Locate the cell with the specified text and output its [x, y] center coordinate. 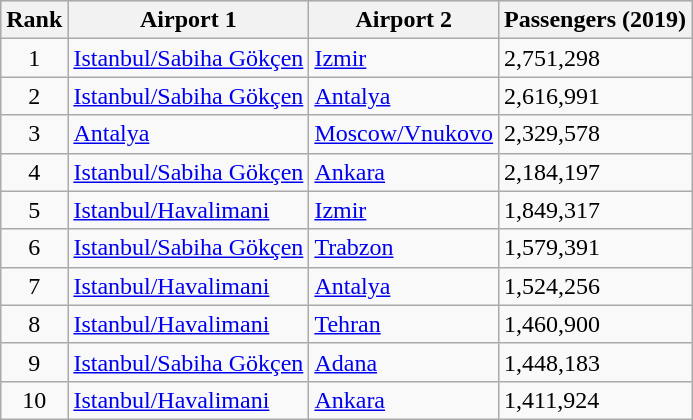
Rank [34, 20]
1,411,924 [596, 400]
2,751,298 [596, 58]
1 [34, 58]
3 [34, 134]
1,460,900 [596, 324]
6 [34, 248]
Moscow/Vnukovo [404, 134]
Passengers (2019) [596, 20]
2,329,578 [596, 134]
Adana [404, 362]
1,524,256 [596, 286]
10 [34, 400]
9 [34, 362]
Tehran [404, 324]
7 [34, 286]
Airport 1 [188, 20]
5 [34, 210]
1,579,391 [596, 248]
2 [34, 96]
1,849,317 [596, 210]
Trabzon [404, 248]
1,448,183 [596, 362]
8 [34, 324]
2,616,991 [596, 96]
4 [34, 172]
2,184,197 [596, 172]
Airport 2 [404, 20]
